From the cell containing the given text, extract its center point as [X, Y] coordinate. 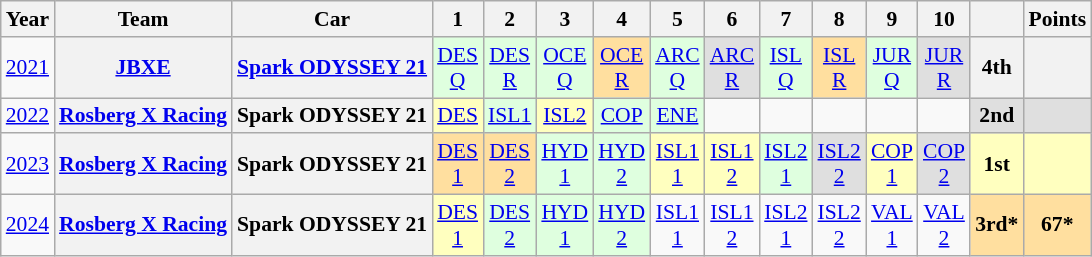
5 [678, 19]
4 [622, 19]
ARCR [732, 68]
1st [996, 164]
Team [143, 19]
3rd* [996, 226]
2 [510, 19]
6 [732, 19]
2024 [28, 226]
2023 [28, 164]
ISLQ [786, 68]
7 [786, 19]
ENE [678, 116]
10 [944, 19]
VAL2 [944, 226]
JURR [944, 68]
2nd [996, 116]
Points [1057, 19]
COP1 [892, 164]
2021 [28, 68]
COP2 [944, 164]
4th [996, 68]
DESR [510, 68]
ISL1 [510, 116]
9 [892, 19]
67* [1057, 226]
2022 [28, 116]
Car [332, 19]
OCEQ [564, 68]
JURQ [892, 68]
ISLR [840, 68]
3 [564, 19]
8 [840, 19]
DESQ [458, 68]
Year [28, 19]
JBXE [143, 68]
ARCQ [678, 68]
1 [458, 19]
VAL1 [892, 226]
ISL2 [564, 116]
DES [458, 116]
OCER [622, 68]
COP [622, 116]
